Detect which cell encompasses the target text, then output its [x, y] center coordinate. 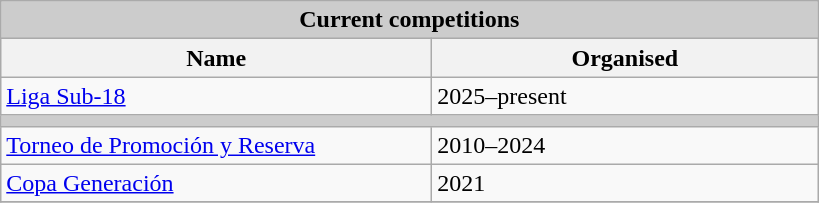
2010–2024 [625, 145]
2025–present [625, 96]
2021 [625, 183]
Name [216, 58]
Current competitions [410, 20]
Liga Sub-18 [216, 96]
Torneo de Promoción y Reserva [216, 145]
Copa Generación [216, 183]
Organised [625, 58]
